Return [x, y] of the center of cell containing provided text 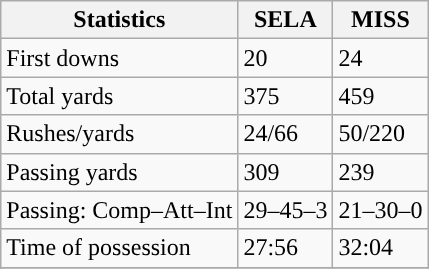
32:04 [380, 248]
29–45–3 [286, 210]
Total yards [120, 96]
21–30–0 [380, 210]
375 [286, 96]
24/66 [286, 134]
459 [380, 96]
239 [380, 172]
Statistics [120, 20]
Rushes/yards [120, 134]
50/220 [380, 134]
20 [286, 58]
24 [380, 58]
Time of possession [120, 248]
MISS [380, 20]
Passing: Comp–Att–Int [120, 210]
First downs [120, 58]
Passing yards [120, 172]
SELA [286, 20]
309 [286, 172]
27:56 [286, 248]
